Extract the (X, Y) coordinate from the center of the cell holding the provided text.  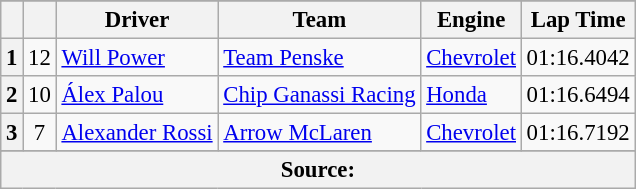
Arrow McLaren (320, 133)
2 (12, 95)
Lap Time (578, 20)
10 (40, 95)
Will Power (137, 58)
7 (40, 133)
Engine (471, 20)
12 (40, 58)
Team (320, 20)
1 (12, 58)
01:16.4042 (578, 58)
Driver (137, 20)
Alexander Rossi (137, 133)
Chip Ganassi Racing (320, 95)
Source: (318, 170)
01:16.7192 (578, 133)
Álex Palou (137, 95)
3 (12, 133)
Team Penske (320, 58)
01:16.6494 (578, 95)
Honda (471, 95)
